Output the [x, y] coordinate of the center of the cell containing the given text.  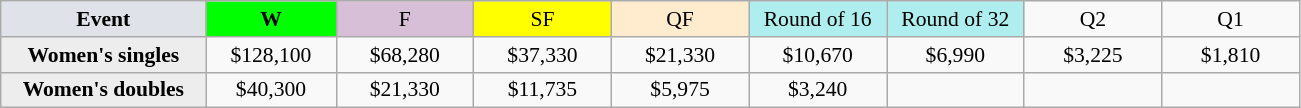
Q1 [1231, 19]
QF [680, 19]
F [405, 19]
$10,670 [818, 55]
W [271, 19]
$6,990 [955, 55]
Women's singles [104, 55]
$11,735 [543, 90]
Round of 16 [818, 19]
Q2 [1093, 19]
$68,280 [405, 55]
$1,810 [1231, 55]
Event [104, 19]
Women's doubles [104, 90]
$37,330 [543, 55]
$5,975 [680, 90]
$3,240 [818, 90]
$3,225 [1093, 55]
SF [543, 19]
$40,300 [271, 90]
$128,100 [271, 55]
Round of 32 [955, 19]
